Search for the cell housing the specified text and yield its (x, y) center coordinate. 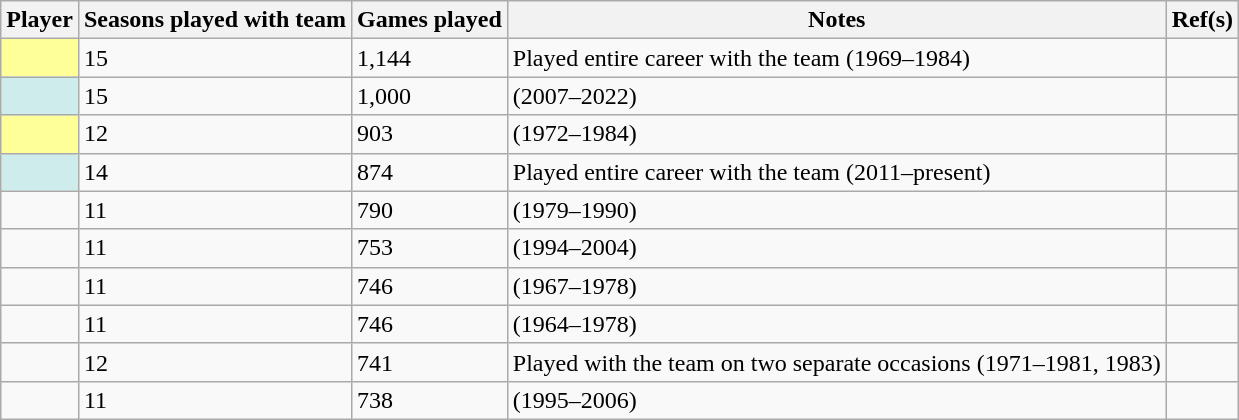
Ref(s) (1202, 20)
(1964–1978) (836, 324)
790 (430, 210)
738 (430, 400)
741 (430, 362)
(1972–1984) (836, 134)
1,144 (430, 58)
Player (40, 20)
874 (430, 172)
14 (214, 172)
(1979–1990) (836, 210)
753 (430, 248)
(1994–2004) (836, 248)
(1995–2006) (836, 400)
903 (430, 134)
Played entire career with the team (1969–1984) (836, 58)
1,000 (430, 96)
(2007–2022) (836, 96)
Games played (430, 20)
Played with the team on two separate occasions (1971–1981, 1983) (836, 362)
Seasons played with team (214, 20)
Notes (836, 20)
(1967–1978) (836, 286)
Played entire career with the team (2011–present) (836, 172)
